Search for the cell housing the specified text and yield its (X, Y) center coordinate. 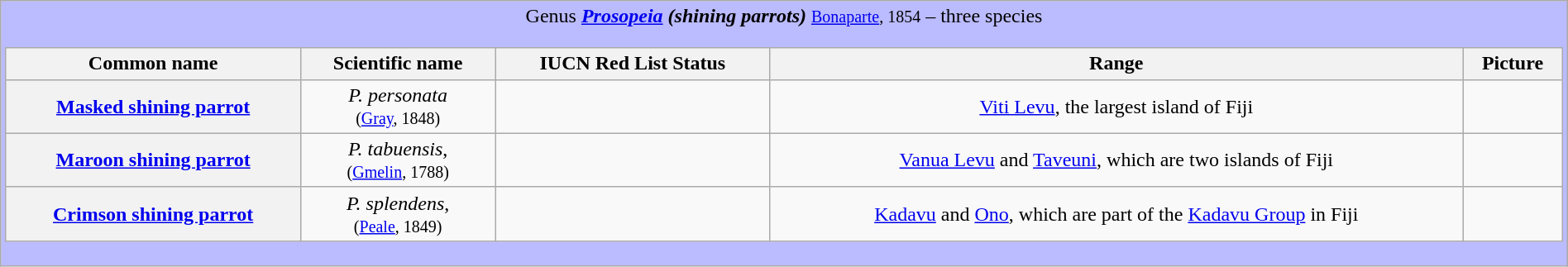
P. tabuensis, (Gmelin, 1788) (398, 160)
Crimson shining parrot (153, 213)
Common name (153, 64)
Picture (1513, 64)
P. personata (Gray, 1848) (398, 106)
IUCN Red List Status (633, 64)
Viti Levu, the largest island of Fiji (1116, 106)
Scientific name (398, 64)
P. splendens, (Peale, 1849) (398, 213)
Masked shining parrot (153, 106)
Kadavu and Ono, which are part of the Kadavu Group in Fiji (1116, 213)
Maroon shining parrot (153, 160)
Range (1116, 64)
Vanua Levu and Taveuni, which are two islands of Fiji (1116, 160)
